Return the (x, y) coordinate for the center point of the cell that contains the specified text.  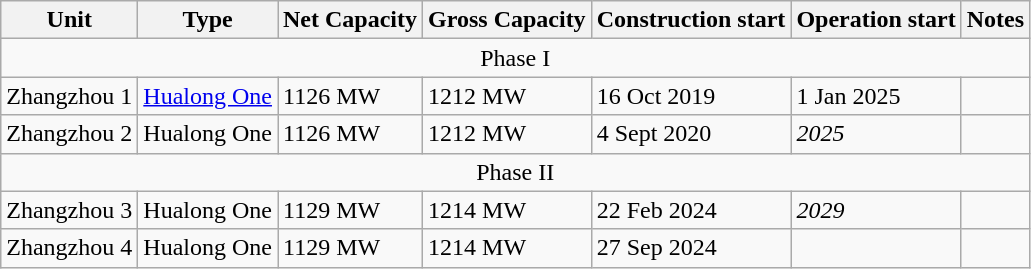
27 Sep 2024 (691, 248)
16 Oct 2019 (691, 96)
22 Feb 2024 (691, 210)
Construction start (691, 20)
Zhangzhou 1 (70, 96)
Zhangzhou 2 (70, 134)
Type (208, 20)
Operation start (876, 20)
Unit (70, 20)
Zhangzhou 4 (70, 248)
Net Capacity (350, 20)
Notes (995, 20)
1 Jan 2025 (876, 96)
Gross Capacity (508, 20)
2025 (876, 134)
2029 (876, 210)
4 Sept 2020 (691, 134)
Zhangzhou 3 (70, 210)
Phase I (516, 58)
Phase II (516, 172)
